Return (x, y) of the center of cell containing provided text 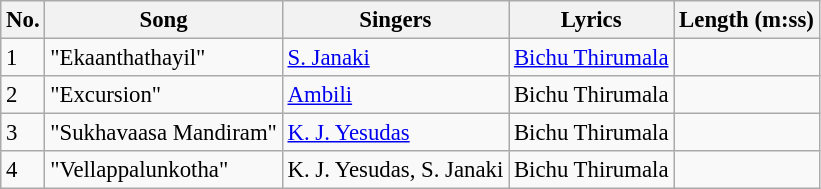
"Excursion" (164, 95)
"Ekaanthathayil" (164, 58)
Lyrics (592, 20)
Singers (395, 20)
Ambili (395, 95)
Length (m:ss) (746, 20)
K. J. Yesudas (395, 133)
1 (23, 58)
Song (164, 20)
S. Janaki (395, 58)
"Vellappalunkotha" (164, 170)
4 (23, 170)
No. (23, 20)
"Sukhavaasa Mandiram" (164, 133)
2 (23, 95)
3 (23, 133)
K. J. Yesudas, S. Janaki (395, 170)
